Scan for the cell matching the given text and deliver its [x, y] coordinate at center. 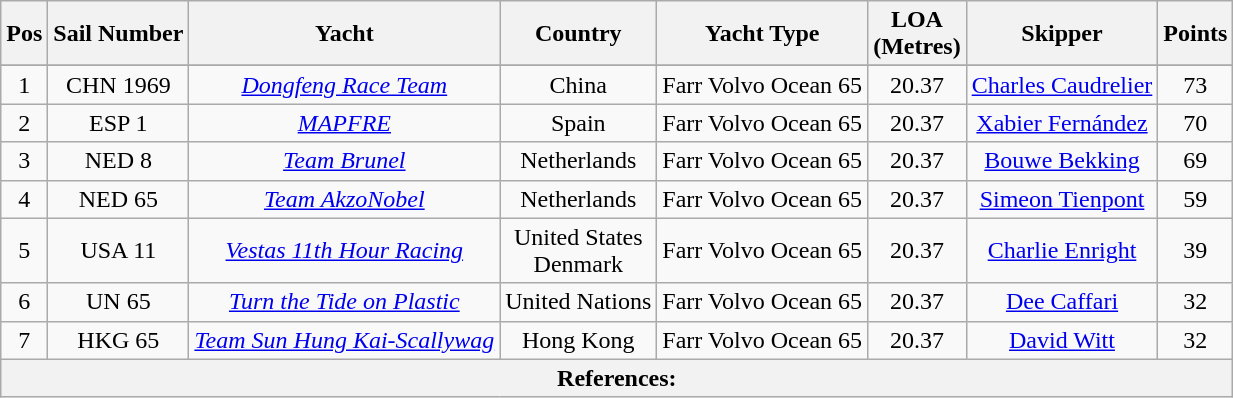
HKG 65 [118, 340]
70 [1196, 123]
Dongfeng Race Team [344, 85]
Points [1196, 34]
73 [1196, 85]
USA 11 [118, 250]
Sail Number [118, 34]
United States Denmark [578, 250]
Skipper [1062, 34]
2 [24, 123]
Charlie Enright [1062, 250]
4 [24, 199]
69 [1196, 161]
LOA(Metres) [918, 34]
United Nations [578, 302]
NED 65 [118, 199]
David Witt [1062, 340]
Yacht Type [762, 34]
39 [1196, 250]
Team AkzoNobel [344, 199]
Simeon Tienpont [1062, 199]
UN 65 [118, 302]
Yacht [344, 34]
MAPFRE [344, 123]
59 [1196, 199]
7 [24, 340]
Charles Caudrelier [1062, 85]
CHN 1969 [118, 85]
1 [24, 85]
NED 8 [118, 161]
ESP 1 [118, 123]
Bouwe Bekking [1062, 161]
Vestas 11th Hour Racing [344, 250]
Team Sun Hung Kai-Scallywag [344, 340]
China [578, 85]
References: [617, 378]
Country [578, 34]
Team Brunel [344, 161]
Hong Kong [578, 340]
Pos [24, 34]
Dee Caffari [1062, 302]
3 [24, 161]
5 [24, 250]
Spain [578, 123]
Xabier Fernández [1062, 123]
Turn the Tide on Plastic [344, 302]
6 [24, 302]
